Locate the cell with the specified text and output its (x, y) center coordinate. 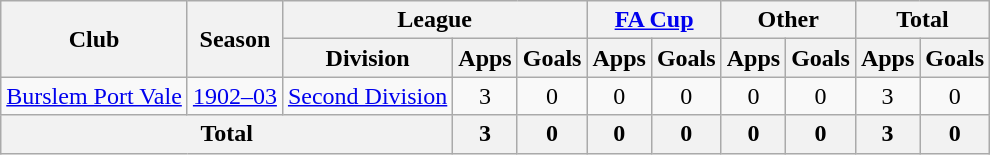
1902–03 (234, 96)
Club (94, 39)
Season (234, 39)
League (434, 20)
FA Cup (654, 20)
Burslem Port Vale (94, 96)
Second Division (367, 96)
Division (367, 58)
Other (788, 20)
